Locate the cell with the specified text and output its [X, Y] center coordinate. 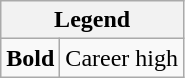
Career high [122, 58]
Bold [30, 58]
Legend [92, 20]
